Determine the [x, y] coordinate at the center of the cell enclosing the given text.  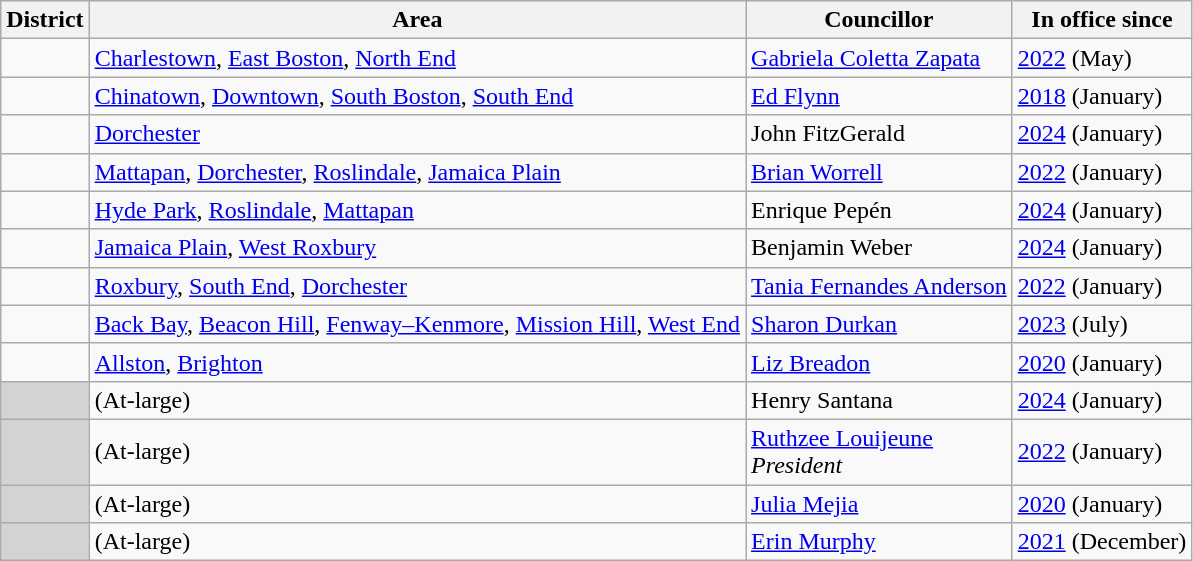
In office since [1102, 20]
Dorchester [417, 134]
Enrique Pepén [880, 210]
2023 (July) [1102, 324]
Julia Mejia [880, 503]
Erin Murphy [880, 542]
District [45, 20]
Ruthzee LouijeunePresident [880, 452]
John FitzGerald [880, 134]
Hyde Park, Roslindale, Mattapan [417, 210]
Gabriela Coletta Zapata [880, 58]
Sharon Durkan [880, 324]
2018 (January) [1102, 96]
Jamaica Plain, West Roxbury [417, 248]
Ed Flynn [880, 96]
2022 (May) [1102, 58]
Chinatown, Downtown, South Boston, South End [417, 96]
Roxbury, South End, Dorchester [417, 286]
Area [417, 20]
Tania Fernandes Anderson [880, 286]
Back Bay, Beacon Hill, Fenway–Kenmore, Mission Hill, West End [417, 324]
Brian Worrell [880, 172]
2021 (December) [1102, 542]
Mattapan, Dorchester, Roslindale, Jamaica Plain [417, 172]
Benjamin Weber [880, 248]
Allston, Brighton [417, 362]
Charlestown, East Boston, North End [417, 58]
Henry Santana [880, 400]
Liz Breadon [880, 362]
Councillor [880, 20]
